Return (x, y) of the center of cell containing provided text 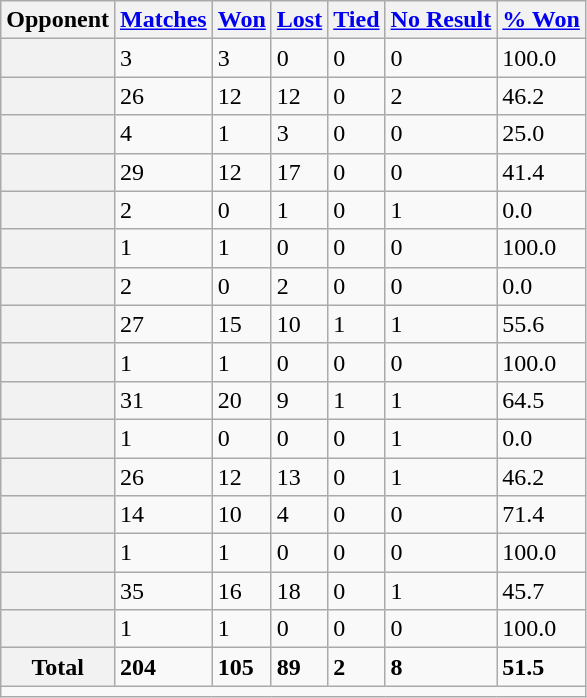
71.4 (542, 515)
Total (58, 667)
18 (299, 591)
105 (242, 667)
Tied (356, 20)
45.7 (542, 591)
8 (441, 667)
15 (242, 324)
16 (242, 591)
51.5 (542, 667)
17 (299, 172)
29 (164, 172)
89 (299, 667)
204 (164, 667)
13 (299, 477)
20 (242, 400)
Matches (164, 20)
Won (242, 20)
No Result (441, 20)
Opponent (58, 20)
9 (299, 400)
31 (164, 400)
Lost (299, 20)
35 (164, 591)
% Won (542, 20)
64.5 (542, 400)
55.6 (542, 324)
14 (164, 515)
27 (164, 324)
25.0 (542, 134)
41.4 (542, 172)
